Return (x, y) of the center of cell containing provided text 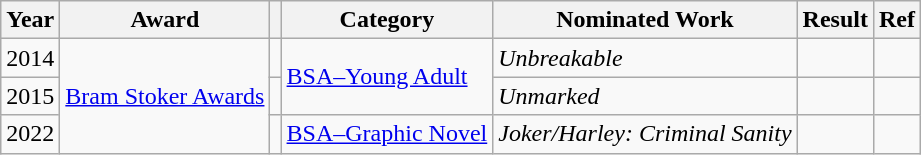
Unmarked (645, 96)
2022 (30, 134)
2014 (30, 58)
Unbreakable (645, 58)
Award (165, 20)
BSA–Graphic Novel (387, 134)
Bram Stoker Awards (165, 96)
Nominated Work (645, 20)
BSA–Young Adult (387, 77)
Category (387, 20)
Ref (896, 20)
Year (30, 20)
2015 (30, 96)
Joker/Harley: Criminal Sanity (645, 134)
Result (835, 20)
